Locate the cell with the specified text and output its [X, Y] center coordinate. 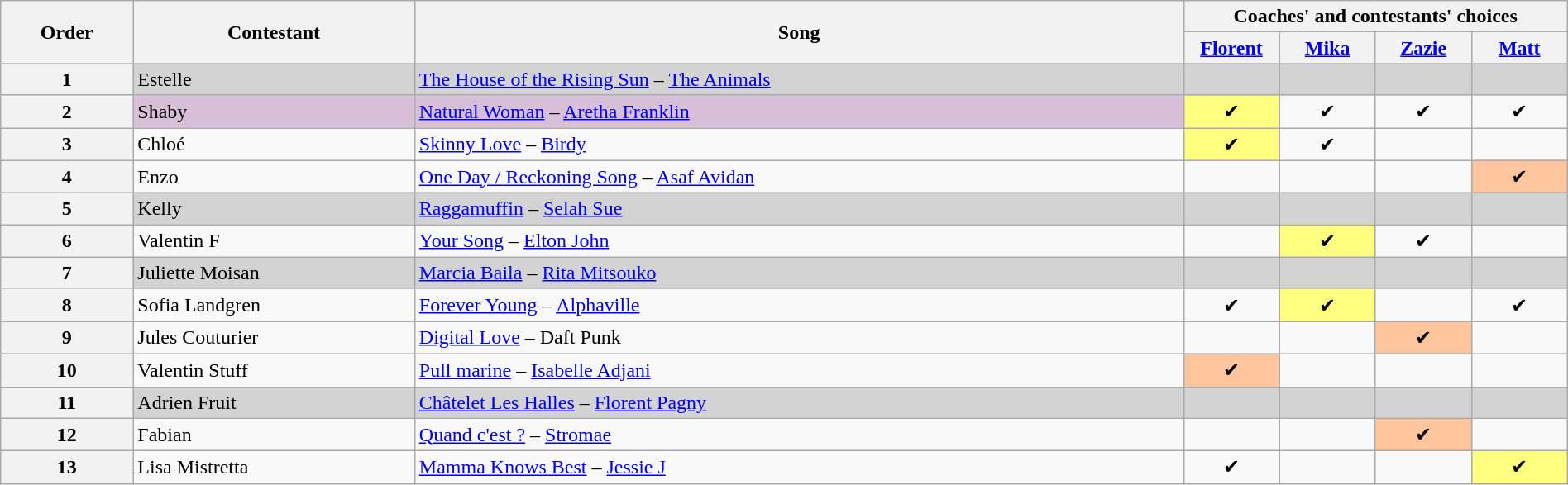
One Day / Reckoning Song – Asaf Avidan [799, 177]
Contestant [274, 32]
Song [799, 32]
8 [67, 305]
Lisa Mistretta [274, 468]
9 [67, 338]
4 [67, 177]
Florent [1231, 48]
Quand c'est ? – Stromae [799, 435]
11 [67, 402]
2 [67, 112]
Mika [1327, 48]
Enzo [274, 177]
Skinny Love – Birdy [799, 144]
1 [67, 79]
Raggamuffin – Selah Sue [799, 209]
Your Song – Elton John [799, 241]
Zazie [1423, 48]
Sofia Landgren [274, 305]
Châtelet Les Halles – Florent Pagny [799, 402]
Valentin Stuff [274, 370]
Jules Couturier [274, 338]
Coaches' and contestants' choices [1375, 17]
3 [67, 144]
Chloé [274, 144]
The House of the Rising Sun – The Animals [799, 79]
Kelly [274, 209]
Estelle [274, 79]
Fabian [274, 435]
Shaby [274, 112]
Digital Love – Daft Punk [799, 338]
Mamma Knows Best – Jessie J [799, 468]
Valentin F [274, 241]
Adrien Fruit [274, 402]
Matt [1519, 48]
Forever Young – Alphaville [799, 305]
Order [67, 32]
13 [67, 468]
12 [67, 435]
Pull marine – Isabelle Adjani [799, 370]
5 [67, 209]
6 [67, 241]
Natural Woman – Aretha Franklin [799, 112]
Marcia Baila – Rita Mitsouko [799, 273]
Juliette Moisan [274, 273]
7 [67, 273]
10 [67, 370]
